Detect which cell encompasses the target text, then output its [x, y] center coordinate. 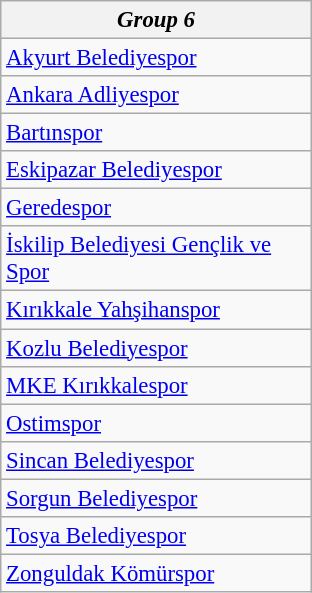
Geredespor [156, 208]
Tosya Belediyespor [156, 536]
Sorgun Belediyespor [156, 498]
Group 6 [156, 20]
Eskipazar Belediyespor [156, 170]
Zonguldak Kömürspor [156, 573]
Bartınspor [156, 133]
MKE Kırıkkalespor [156, 385]
Sincan Belediyespor [156, 460]
Kozlu Belediyespor [156, 348]
Akyurt Belediyespor [156, 58]
İskilip Belediyesi Gençlik ve Spor [156, 258]
Ostimspor [156, 423]
Ankara Adliyespor [156, 95]
Kırıkkale Yahşihanspor [156, 310]
